Provide the [x, y] coordinate of the cell's center where the given text is located.  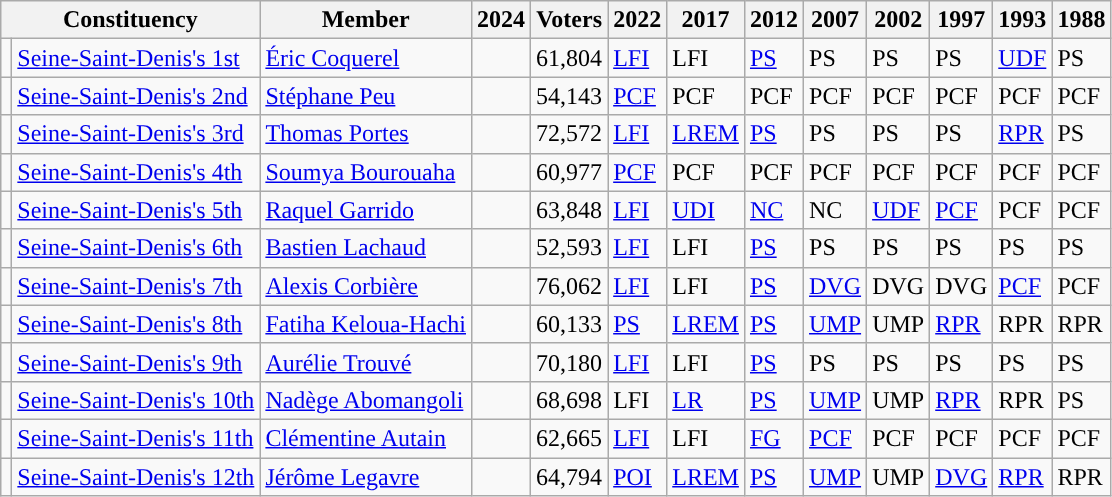
Seine-Saint-Denis's 11th [136, 438]
FG [774, 438]
Seine-Saint-Denis's 3rd [136, 134]
62,665 [570, 438]
Seine-Saint-Denis's 5th [136, 210]
52,593 [570, 248]
Seine-Saint-Denis's 1st [136, 58]
Thomas Portes [366, 134]
54,143 [570, 96]
Aurélie Trouvé [366, 362]
Soumya Bourouaha [366, 172]
61,804 [570, 58]
68,698 [570, 400]
Alexis Corbière [366, 286]
Raquel Garrido [366, 210]
1988 [1082, 20]
Nadège Abomangoli [366, 400]
2012 [774, 20]
Bastien Lachaud [366, 248]
UDI [706, 210]
2024 [502, 20]
2017 [706, 20]
Seine-Saint-Denis's 2nd [136, 96]
Seine-Saint-Denis's 7th [136, 286]
Constituency [130, 20]
LR [706, 400]
72,572 [570, 134]
64,794 [570, 477]
Seine-Saint-Denis's 12th [136, 477]
2022 [638, 20]
2002 [898, 20]
Fatiha Keloua-Hachi [366, 324]
POI [638, 477]
Seine-Saint-Denis's 4th [136, 172]
1993 [1022, 20]
Seine-Saint-Denis's 9th [136, 362]
60,977 [570, 172]
Jérôme Legavre [366, 477]
Stéphane Peu [366, 96]
60,133 [570, 324]
Seine-Saint-Denis's 8th [136, 324]
Seine-Saint-Denis's 10th [136, 400]
Voters [570, 20]
70,180 [570, 362]
Seine-Saint-Denis's 6th [136, 248]
2007 [836, 20]
63,848 [570, 210]
Éric Coquerel [366, 58]
Member [366, 20]
76,062 [570, 286]
1997 [962, 20]
Clémentine Autain [366, 438]
